Locate the cell with the specified text and output its (x, y) center coordinate. 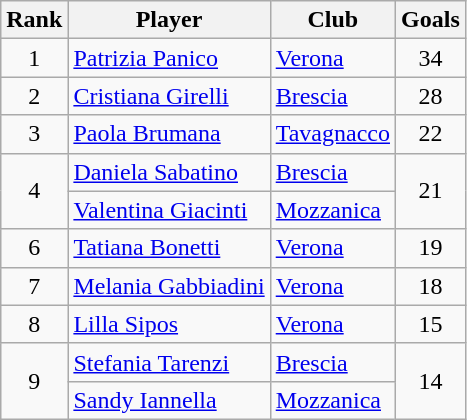
14 (431, 381)
9 (34, 381)
19 (431, 248)
Cristiana Girelli (169, 96)
Melania Gabbiadini (169, 286)
8 (34, 324)
21 (431, 191)
7 (34, 286)
Club (332, 20)
Rank (34, 20)
Tatiana Bonetti (169, 248)
Player (169, 20)
Lilla Sipos (169, 324)
Valentina Giacinti (169, 210)
18 (431, 286)
Patrizia Panico (169, 58)
Sandy Iannella (169, 400)
4 (34, 191)
6 (34, 248)
34 (431, 58)
Goals (431, 20)
Paola Brumana (169, 134)
Tavagnacco (332, 134)
3 (34, 134)
22 (431, 134)
Stefania Tarenzi (169, 362)
15 (431, 324)
1 (34, 58)
28 (431, 96)
Daniela Sabatino (169, 172)
2 (34, 96)
